Find where the given text appears and provide that cell's center as (x, y) coordinate. 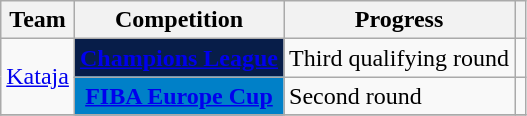
Kataja (38, 77)
Team (38, 20)
Competition (178, 20)
FIBA Europe Cup (178, 96)
Champions League (178, 58)
Second round (400, 96)
Third qualifying round (400, 58)
Progress (400, 20)
